For the text-containing cell, return its midpoint in (x, y) coordinate format. 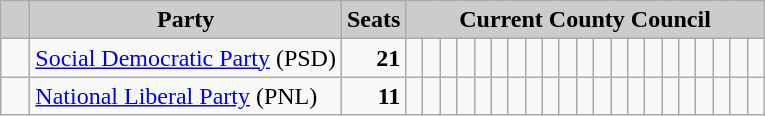
National Liberal Party (PNL) (186, 96)
21 (373, 58)
Social Democratic Party (PSD) (186, 58)
11 (373, 96)
Party (186, 20)
Current County Council (585, 20)
Seats (373, 20)
